Pinpoint the cell where the given text exists, returning its (x, y) midpoint coordinate. 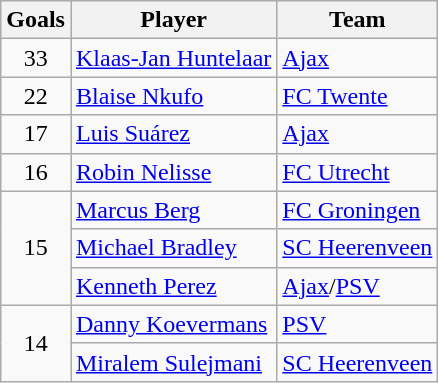
FC Groningen (358, 210)
17 (36, 134)
Team (358, 20)
Blaise Nkufo (173, 96)
Miralem Sulejmani (173, 362)
FC Twente (358, 96)
14 (36, 343)
33 (36, 58)
Ajax/PSV (358, 286)
16 (36, 172)
Kenneth Perez (173, 286)
Marcus Berg (173, 210)
Player (173, 20)
Luis Suárez (173, 134)
PSV (358, 324)
Klaas-Jan Huntelaar (173, 58)
22 (36, 96)
FC Utrecht (358, 172)
15 (36, 248)
Goals (36, 20)
Robin Nelisse (173, 172)
Danny Koevermans (173, 324)
Michael Bradley (173, 248)
